Determine the [x, y] coordinate at the center of the cell enclosing the given text.  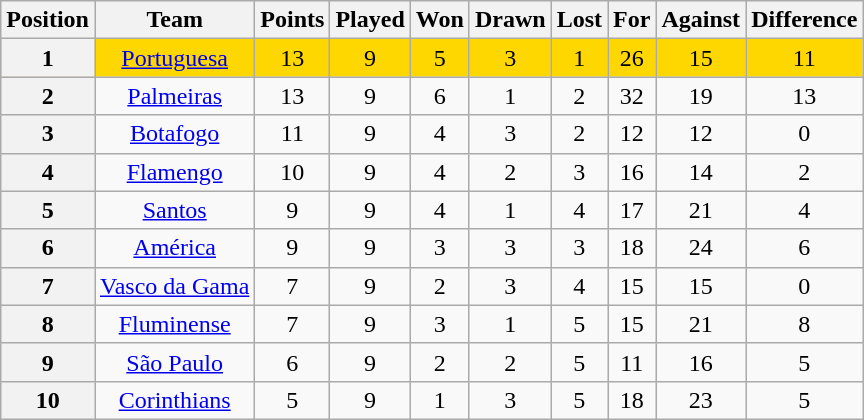
17 [632, 210]
São Paulo [174, 362]
Won [440, 20]
Played [370, 20]
24 [701, 248]
Flamengo [174, 172]
Position [48, 20]
Vasco da Gama [174, 286]
Difference [804, 20]
Corinthians [174, 400]
19 [701, 96]
Team [174, 20]
Drawn [510, 20]
Botafogo [174, 134]
For [632, 20]
Against [701, 20]
América [174, 248]
Fluminense [174, 324]
Palmeiras [174, 96]
Portuguesa [174, 58]
Points [292, 20]
23 [701, 400]
32 [632, 96]
14 [701, 172]
Santos [174, 210]
26 [632, 58]
Lost [579, 20]
